Detect which cell encompasses the target text, then output its (x, y) center coordinate. 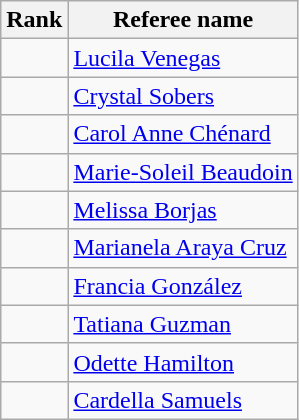
Marie-Soleil Beaudoin (183, 172)
Rank (34, 20)
Crystal Sobers (183, 96)
Melissa Borjas (183, 210)
Lucila Venegas (183, 58)
Referee name (183, 20)
Odette Hamilton (183, 362)
Marianela Araya Cruz (183, 248)
Carol Anne Chénard (183, 134)
Francia González (183, 286)
Tatiana Guzman (183, 324)
Cardella Samuels (183, 400)
